Scan for the cell matching the given text and deliver its (x, y) coordinate at center. 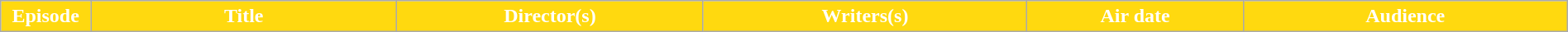
Audience (1405, 16)
Air date (1135, 16)
Title (244, 16)
Director(s) (550, 16)
Episode (46, 16)
Writers(s) (865, 16)
